For the text-containing cell, return its midpoint in [x, y] coordinate format. 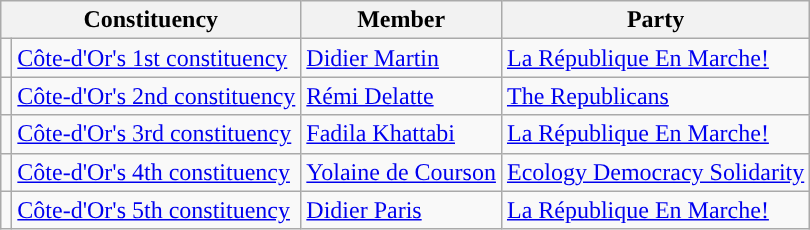
Constituency [151, 20]
Côte-d'Or's 5th constituency [156, 210]
Ecology Democracy Solidarity [655, 172]
Yolaine de Courson [402, 172]
Party [655, 20]
Côte-d'Or's 1st constituency [156, 58]
Côte-d'Or's 2nd constituency [156, 96]
Didier Paris [402, 210]
The Republicans [655, 96]
Côte-d'Or's 3rd constituency [156, 134]
Fadila Khattabi [402, 134]
Didier Martin [402, 58]
Member [402, 20]
Côte-d'Or's 4th constituency [156, 172]
Rémi Delatte [402, 96]
